Return the (x, y) coordinate for the center point of the cell that contains the specified text.  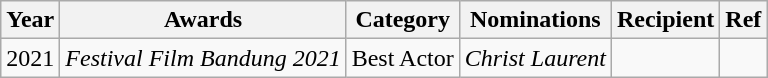
Festival Film Bandung 2021 (203, 58)
2021 (30, 58)
Christ Laurent (535, 58)
Category (402, 20)
Awards (203, 20)
Ref (744, 20)
Nominations (535, 20)
Recipient (665, 20)
Year (30, 20)
Best Actor (402, 58)
